Identify which cell holds the provided text, then report its (x, y) central coordinate. 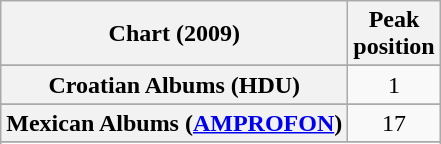
Chart (2009) (174, 34)
Peakposition (394, 34)
Croatian Albums (HDU) (174, 85)
17 (394, 123)
Mexican Albums (AMPROFON) (174, 123)
1 (394, 85)
